For the text-containing cell, return its midpoint in [X, Y] coordinate format. 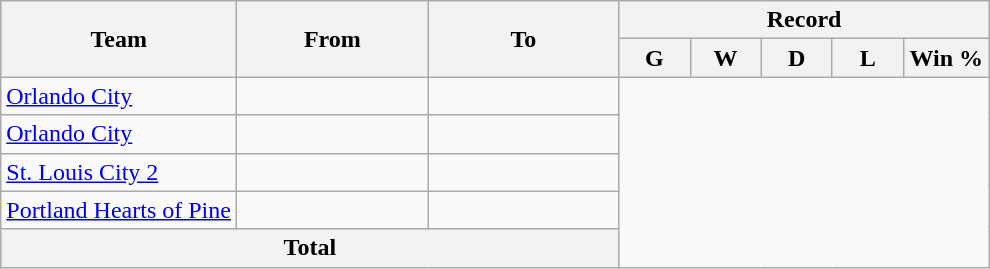
W [726, 58]
L [868, 58]
Total [310, 248]
Win % [946, 58]
Team [119, 39]
Record [804, 20]
G [654, 58]
To [524, 39]
D [796, 58]
From [332, 39]
Portland Hearts of Pine [119, 210]
St. Louis City 2 [119, 172]
